Extract the (X, Y) coordinate from the center of the cell holding the provided text.  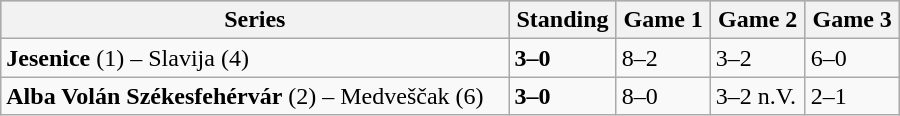
6–0 (852, 58)
Game 3 (852, 20)
Jesenice (1) – Slavija (4) (255, 58)
Series (255, 20)
Alba Volán Székesfehérvár (2) – Medveščak (6) (255, 96)
Game 1 (663, 20)
3–2 n.V. (758, 96)
Game 2 (758, 20)
8–2 (663, 58)
3–2 (758, 58)
Standing (562, 20)
8–0 (663, 96)
2–1 (852, 96)
